For the text-containing cell, return its midpoint in [x, y] coordinate format. 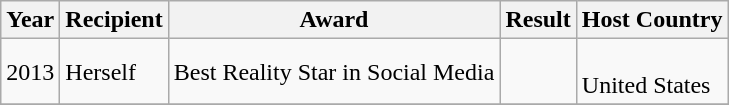
Recipient [114, 20]
Result [538, 20]
2013 [30, 72]
Herself [114, 72]
Award [334, 20]
Host Country [652, 20]
Year [30, 20]
Best Reality Star in Social Media [334, 72]
United States [652, 72]
